Capture the cell that displays the provided text and extract its [X, Y] central coordinate. 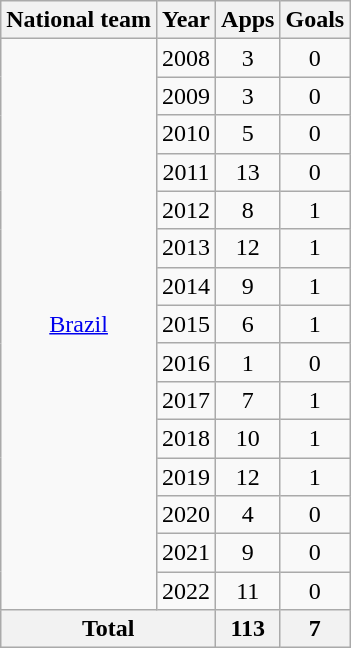
2016 [186, 362]
National team [79, 20]
2011 [186, 172]
Total [108, 629]
2020 [186, 515]
2017 [186, 400]
13 [248, 172]
2009 [186, 96]
113 [248, 629]
5 [248, 134]
Year [186, 20]
8 [248, 210]
2022 [186, 591]
2008 [186, 58]
2019 [186, 477]
2012 [186, 210]
6 [248, 324]
Apps [248, 20]
2013 [186, 248]
2021 [186, 553]
Goals [315, 20]
2015 [186, 324]
4 [248, 515]
Brazil [79, 324]
2014 [186, 286]
2018 [186, 438]
2010 [186, 134]
11 [248, 591]
10 [248, 438]
